Scan for the cell matching the given text and deliver its (X, Y) coordinate at center. 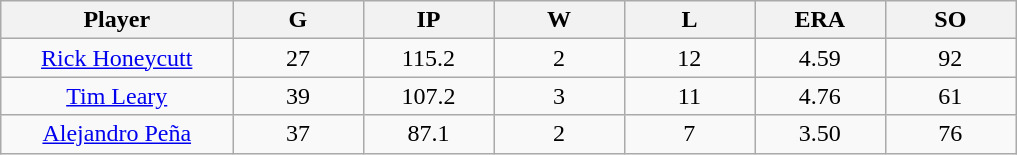
61 (950, 96)
Rick Honeycutt (117, 58)
12 (689, 58)
L (689, 20)
76 (950, 134)
Alejandro Peña (117, 134)
4.59 (820, 58)
87.1 (428, 134)
4.76 (820, 96)
27 (298, 58)
39 (298, 96)
3.50 (820, 134)
115.2 (428, 58)
11 (689, 96)
W (559, 20)
107.2 (428, 96)
92 (950, 58)
G (298, 20)
7 (689, 134)
ERA (820, 20)
3 (559, 96)
IP (428, 20)
SO (950, 20)
37 (298, 134)
Player (117, 20)
Tim Leary (117, 96)
